Pinpoint the cell where the given text exists, returning its [x, y] midpoint coordinate. 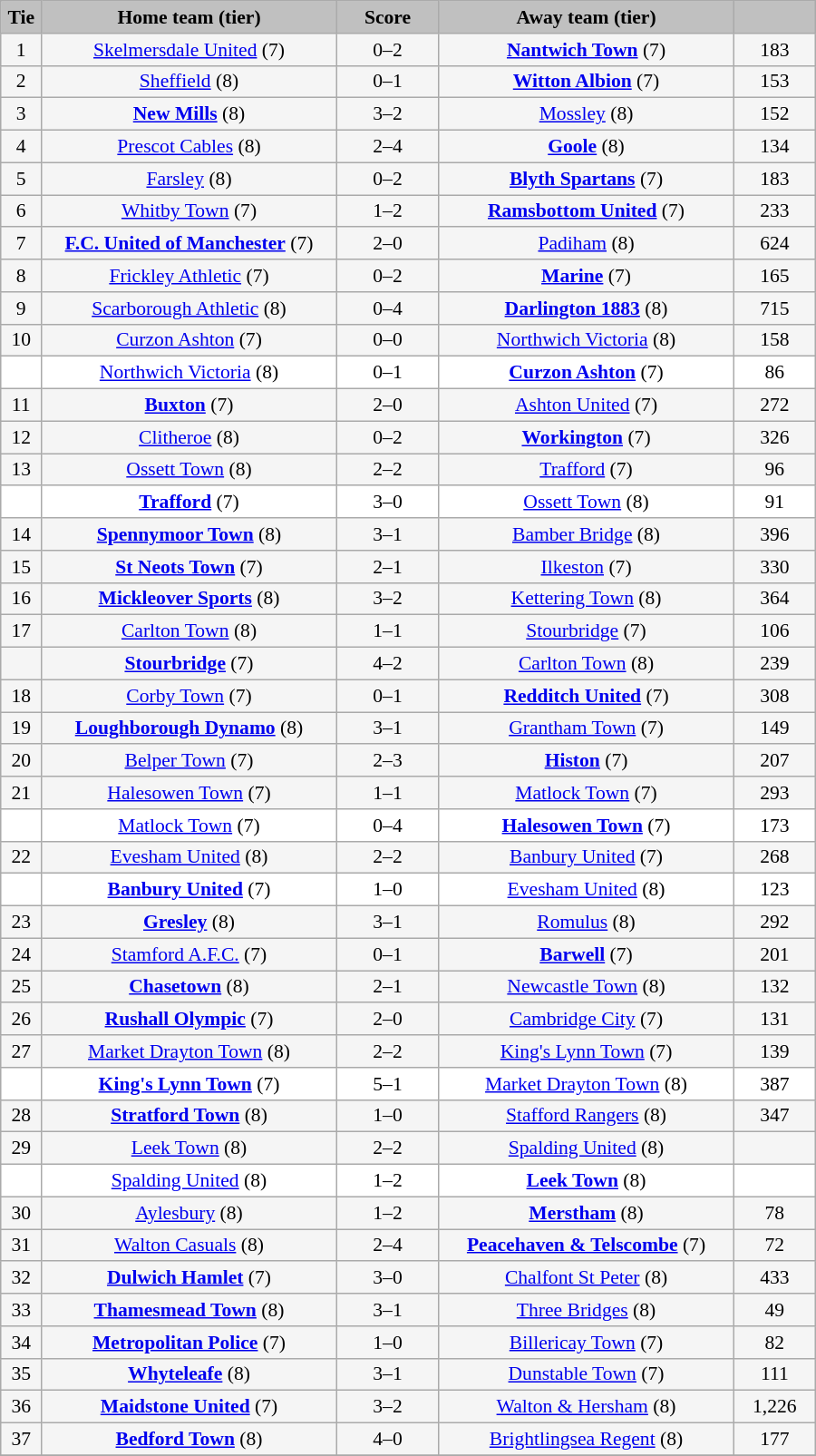
15 [22, 567]
5–1 [387, 1084]
36 [22, 1407]
330 [774, 567]
Ilkeston (7) [587, 567]
Grantham Town (7) [587, 728]
Marine (7) [587, 276]
Workington (7) [587, 437]
4–0 [387, 1440]
19 [22, 728]
Whitby Town (7) [189, 211]
23 [22, 923]
106 [774, 631]
387 [774, 1084]
Away team (tier) [587, 17]
134 [774, 147]
Home team (tier) [189, 17]
9 [22, 308]
207 [774, 761]
St Neots Town (7) [189, 567]
Newcastle Town (8) [587, 987]
153 [774, 82]
31 [22, 1246]
Walton & Hersham (8) [587, 1407]
5 [22, 179]
3 [22, 114]
233 [774, 211]
624 [774, 244]
Maidstone United (7) [189, 1407]
91 [774, 503]
32 [22, 1278]
10 [22, 340]
4–2 [387, 664]
201 [774, 954]
Cambridge City (7) [587, 1020]
139 [774, 1051]
33 [22, 1310]
8 [22, 276]
Loughborough Dynamo (8) [189, 728]
Metropolitan Police (7) [189, 1343]
Sheffield (8) [189, 82]
177 [774, 1440]
Buxton (7) [189, 406]
0–0 [387, 340]
Corby Town (7) [189, 696]
13 [22, 470]
396 [774, 534]
24 [22, 954]
272 [774, 406]
Rushall Olympic (7) [189, 1020]
Walton Casuals (8) [189, 1246]
21 [22, 793]
132 [774, 987]
Skelmersdale United (7) [189, 50]
Thamesmead Town (8) [189, 1310]
18 [22, 696]
Mossley (8) [587, 114]
37 [22, 1440]
123 [774, 890]
293 [774, 793]
Stafford Rangers (8) [587, 1116]
364 [774, 599]
Peacehaven & Telscombe (7) [587, 1246]
49 [774, 1310]
326 [774, 437]
1,226 [774, 1407]
Tie [22, 17]
4 [22, 147]
Dunstable Town (7) [587, 1374]
14 [22, 534]
New Mills (8) [189, 114]
16 [22, 599]
Mickleover Sports (8) [189, 599]
Ashton United (7) [587, 406]
131 [774, 1020]
Aylesbury (8) [189, 1213]
96 [774, 470]
Brightlingsea Regent (8) [587, 1440]
Witton Albion (7) [587, 82]
2 [22, 82]
149 [774, 728]
25 [22, 987]
Barwell (7) [587, 954]
Three Bridges (8) [587, 1310]
152 [774, 114]
Bamber Bridge (8) [587, 534]
433 [774, 1278]
2–3 [387, 761]
35 [22, 1374]
Romulus (8) [587, 923]
78 [774, 1213]
72 [774, 1246]
Nantwich Town (7) [587, 50]
239 [774, 664]
7 [22, 244]
158 [774, 340]
20 [22, 761]
268 [774, 857]
Histon (7) [587, 761]
26 [22, 1020]
30 [22, 1213]
Bedford Town (8) [189, 1440]
308 [774, 696]
292 [774, 923]
6 [22, 211]
Whyteleafe (8) [189, 1374]
Stamford A.F.C. (7) [189, 954]
Blyth Spartans (7) [587, 179]
28 [22, 1116]
Dulwich Hamlet (7) [189, 1278]
Stratford Town (8) [189, 1116]
Redditch United (7) [587, 696]
Billericay Town (7) [587, 1343]
17 [22, 631]
Prescot Cables (8) [189, 147]
22 [22, 857]
82 [774, 1343]
27 [22, 1051]
715 [774, 308]
Farsley (8) [189, 179]
11 [22, 406]
Gresley (8) [189, 923]
F.C. United of Manchester (7) [189, 244]
Belper Town (7) [189, 761]
Ramsbottom United (7) [587, 211]
Chalfont St Peter (8) [587, 1278]
Clitheroe (8) [189, 437]
Merstham (8) [587, 1213]
1 [22, 50]
165 [774, 276]
29 [22, 1148]
347 [774, 1116]
173 [774, 826]
86 [774, 373]
111 [774, 1374]
Goole (8) [587, 147]
Scarborough Athletic (8) [189, 308]
Score [387, 17]
Spennymoor Town (8) [189, 534]
Padiham (8) [587, 244]
Darlington 1883 (8) [587, 308]
34 [22, 1343]
Kettering Town (8) [587, 599]
Chasetown (8) [189, 987]
12 [22, 437]
Frickley Athletic (7) [189, 276]
